Return the [X, Y] coordinate for the center point of the cell that contains the specified text.  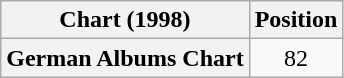
Position [296, 20]
82 [296, 58]
German Albums Chart [125, 58]
Chart (1998) [125, 20]
